Identify which cell holds the provided text, then report its [x, y] central coordinate. 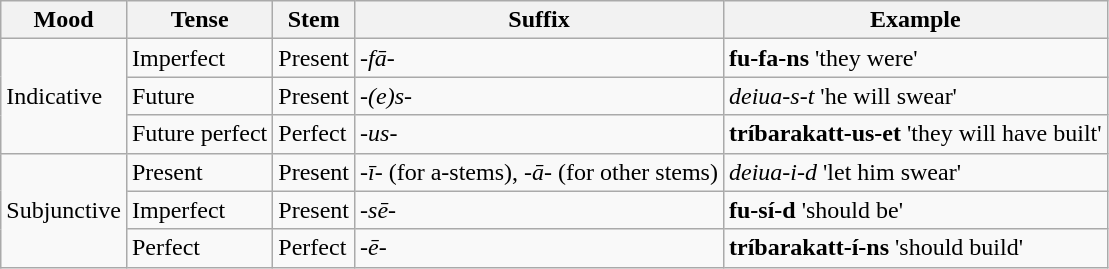
-ī- (for a-stems), -ā- (for other stems) [540, 172]
-(e)s- [540, 96]
-sē- [540, 210]
Example [915, 20]
deiua-s-t 'he will swear' [915, 96]
-ē- [540, 248]
Future [199, 96]
Future perfect [199, 134]
Suffix [540, 20]
Stem [314, 20]
fu-fa-ns 'they were' [915, 58]
Indicative [64, 96]
fu-sí-d 'should be' [915, 210]
-fā- [540, 58]
-us- [540, 134]
tríbarakatt-us-et 'they will have built' [915, 134]
Mood [64, 20]
Subjunctive [64, 210]
tríbarakatt-í-ns 'should build' [915, 248]
Tense [199, 20]
deiua-i-d 'let him swear' [915, 172]
